From the cell containing the given text, extract its center point as [x, y] coordinate. 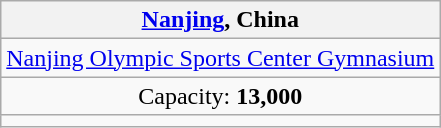
Nanjing, China [220, 20]
Nanjing Olympic Sports Center Gymnasium [220, 58]
Capacity: 13,000 [220, 96]
